Scan for the cell matching the given text and deliver its [x, y] coordinate at center. 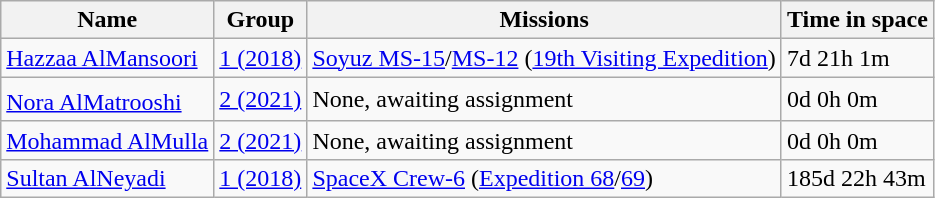
7d 21h 1m [857, 58]
185d 22h 43m [857, 178]
Name [108, 20]
Time in space [857, 20]
Soyuz MS-15/MS-12 (19th Visiting Expedition) [544, 58]
Nora AlMatrooshi [108, 100]
Group [260, 20]
Hazzaa AlMansoori [108, 58]
Missions [544, 20]
SpaceX Crew-6 (Expedition 68/69) [544, 178]
Sultan AlNeyadi [108, 178]
Mohammad AlMulla [108, 140]
